Search for the cell housing the specified text and yield its [x, y] center coordinate. 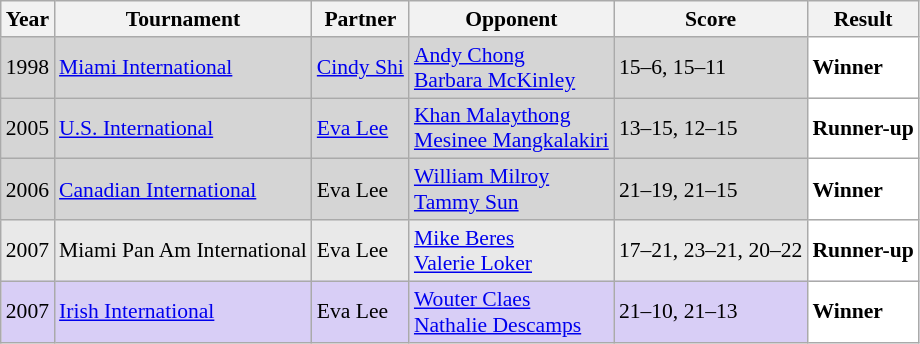
13–15, 12–15 [711, 128]
U.S. International [183, 128]
15–6, 15–11 [711, 68]
2005 [28, 128]
Mike Beres Valerie Loker [512, 250]
Khan Malaythong Mesinee Mangkalakiri [512, 128]
Miami International [183, 68]
Wouter Claes Nathalie Descamps [512, 312]
William Milroy Tammy Sun [512, 190]
21–10, 21–13 [711, 312]
Year [28, 19]
Miami Pan Am International [183, 250]
Tournament [183, 19]
Result [862, 19]
2006 [28, 190]
Partner [360, 19]
Andy Chong Barbara McKinley [512, 68]
Score [711, 19]
21–19, 21–15 [711, 190]
Irish International [183, 312]
Opponent [512, 19]
Cindy Shi [360, 68]
Canadian International [183, 190]
17–21, 23–21, 20–22 [711, 250]
1998 [28, 68]
